For the text-containing cell, return its midpoint in (x, y) coordinate format. 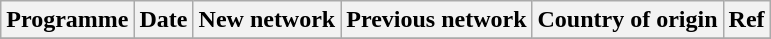
Programme (68, 20)
Date (164, 20)
Ref (746, 20)
New network (267, 20)
Previous network (436, 20)
Country of origin (628, 20)
